Find where the given text appears and provide that cell's center as [X, Y] coordinate. 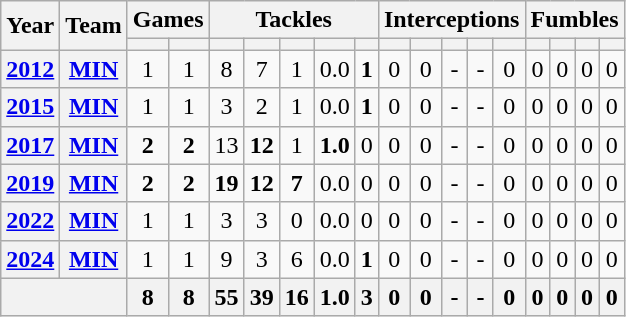
9 [226, 259]
39 [262, 297]
2015 [30, 107]
2017 [30, 145]
16 [296, 297]
2022 [30, 221]
19 [226, 183]
Interceptions [452, 20]
Year [30, 26]
55 [226, 297]
13 [226, 145]
2012 [30, 69]
Team [94, 26]
Tackles [294, 20]
Fumbles [574, 20]
2019 [30, 183]
Games [168, 20]
6 [296, 259]
2024 [30, 259]
